Determine the [x, y] coordinate at the center of the cell enclosing the given text.  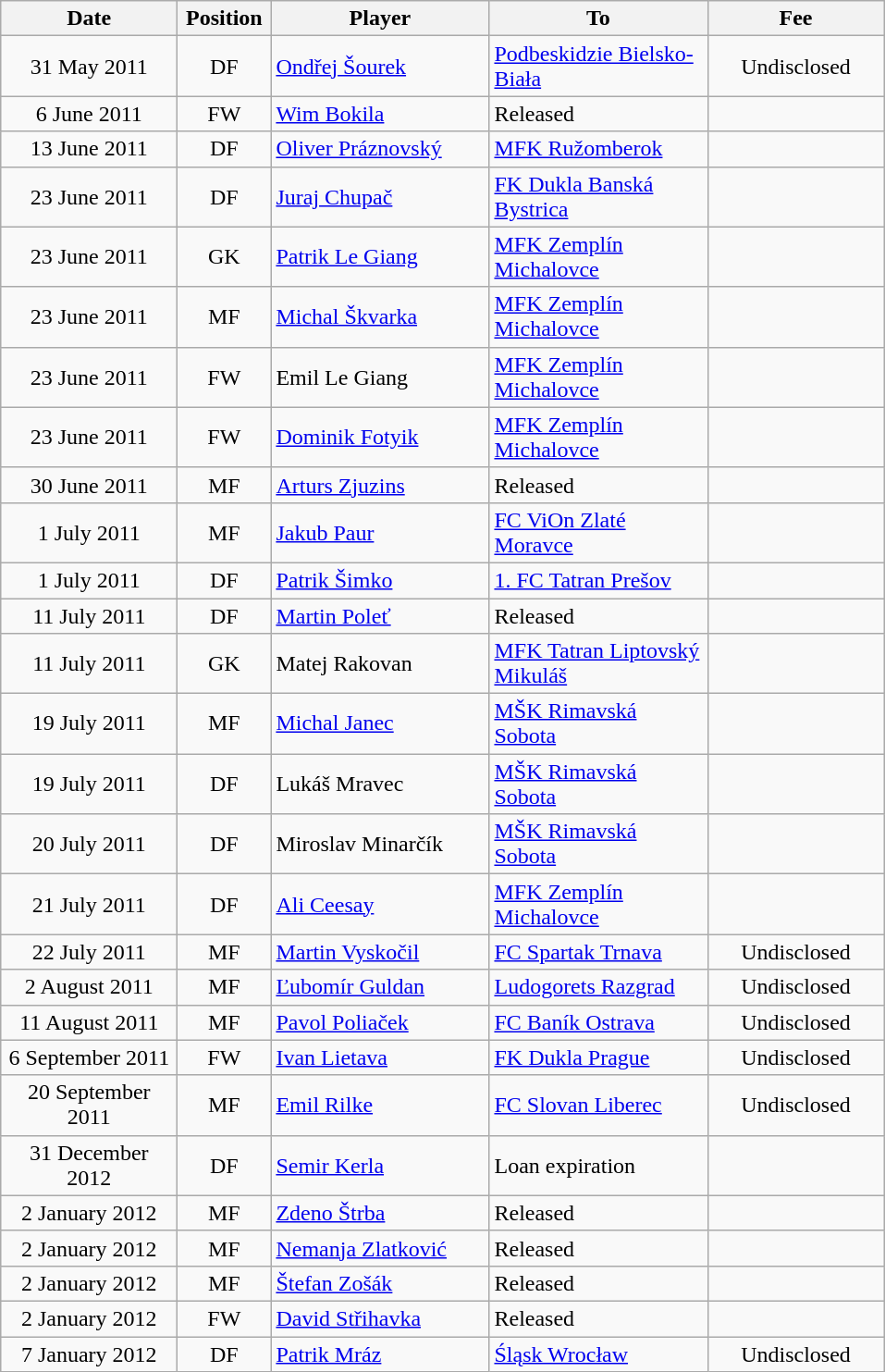
Nemanja Zlatković [380, 1248]
Jakub Paur [380, 533]
21 July 2011 [89, 905]
1. FC Tatran Prešov [598, 580]
6 September 2011 [89, 1057]
David Střihavka [380, 1318]
Wim Bokila [380, 114]
20 July 2011 [89, 844]
Player [380, 19]
MFK Ružomberok [598, 149]
31 May 2011 [89, 67]
Patrik Mráz [380, 1353]
Michal Škvarka [380, 316]
Oliver Práznovský [380, 149]
Semir Kerla [380, 1166]
Juraj Chupač [380, 196]
Lukáš Mravec [380, 785]
Miroslav Minarčík [380, 844]
Podbeskidzie Bielsko-Biała [598, 67]
Position [224, 19]
11 August 2011 [89, 1022]
Dominik Fotyik [380, 437]
Śląsk Wrocław [598, 1353]
FC ViOn Zlaté Moravce [598, 533]
31 December 2012 [89, 1166]
Martin Poleť [380, 615]
FC Slovan Liberec [598, 1105]
2 August 2011 [89, 987]
Štefan Zošák [380, 1283]
6 June 2011 [89, 114]
FC Baník Ostrava [598, 1022]
30 June 2011 [89, 485]
Ondřej Šourek [380, 67]
Ali Ceesay [380, 905]
Ivan Lietava [380, 1057]
Arturs Zjuzins [380, 485]
Fee [795, 19]
Patrik Le Giang [380, 257]
Loan expiration [598, 1166]
Martin Vyskočil [380, 952]
Ludogorets Razgrad [598, 987]
Michal Janec [380, 723]
Emil Le Giang [380, 377]
Zdeno Štrba [380, 1213]
FC Spartak Trnava [598, 952]
13 June 2011 [89, 149]
22 July 2011 [89, 952]
FK Dukla Prague [598, 1057]
To [598, 19]
20 September 2011 [89, 1105]
MFK Tatran Liptovský Mikuláš [598, 664]
Pavol Poliaček [380, 1022]
FK Dukla Banská Bystrica [598, 196]
Patrik Šimko [380, 580]
Ľubomír Guldan [380, 987]
Matej Rakovan [380, 664]
7 January 2012 [89, 1353]
Date [89, 19]
Emil Rilke [380, 1105]
